Extract the (X, Y) coordinate from the center of the cell holding the provided text.  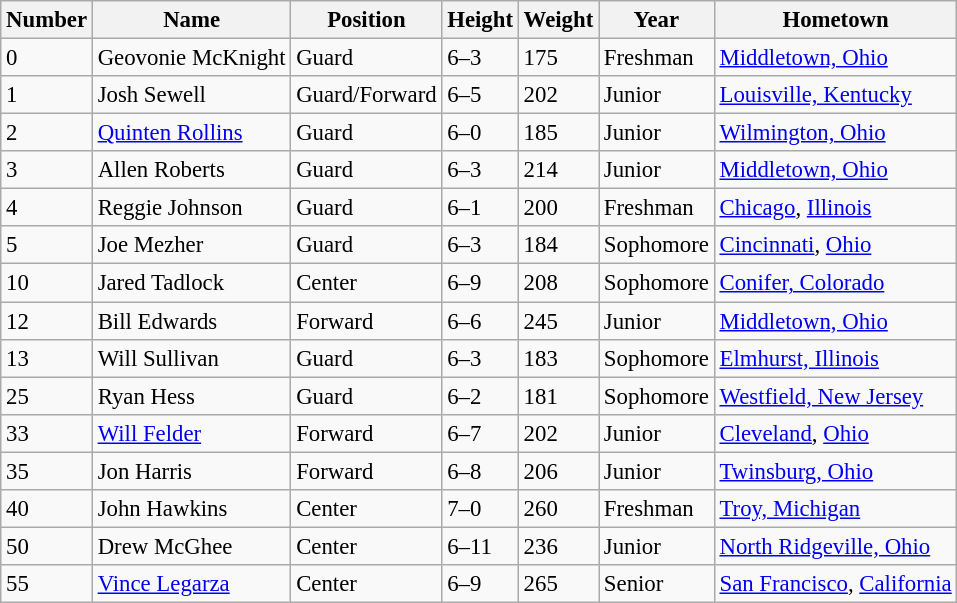
6–11 (480, 546)
Geovonie McKnight (192, 58)
Vince Legarza (192, 584)
6–0 (480, 133)
Weight (558, 20)
1 (47, 95)
4 (47, 208)
Josh Sewell (192, 95)
6–5 (480, 95)
Troy, Michigan (836, 509)
Westfield, New Jersey (836, 396)
5 (47, 245)
35 (47, 471)
Ryan Hess (192, 396)
183 (558, 358)
181 (558, 396)
236 (558, 546)
San Francisco, California (836, 584)
Joe Mezher (192, 245)
Position (366, 20)
Height (480, 20)
214 (558, 170)
Drew McGhee (192, 546)
Guard/Forward (366, 95)
265 (558, 584)
Number (47, 20)
6–6 (480, 321)
Allen Roberts (192, 170)
6–7 (480, 433)
13 (47, 358)
50 (47, 546)
Twinsburg, Ohio (836, 471)
208 (558, 283)
55 (47, 584)
Senior (657, 584)
Wilmington, Ohio (836, 133)
Bill Edwards (192, 321)
185 (558, 133)
6–8 (480, 471)
206 (558, 471)
Hometown (836, 20)
John Hawkins (192, 509)
245 (558, 321)
Conifer, Colorado (836, 283)
175 (558, 58)
2 (47, 133)
Jared Tadlock (192, 283)
Cleveland, Ohio (836, 433)
Will Felder (192, 433)
0 (47, 58)
Reggie Johnson (192, 208)
North Ridgeville, Ohio (836, 546)
Cincinnati, Ohio (836, 245)
200 (558, 208)
Quinten Rollins (192, 133)
3 (47, 170)
25 (47, 396)
260 (558, 509)
6–1 (480, 208)
7–0 (480, 509)
Elmhurst, Illinois (836, 358)
12 (47, 321)
40 (47, 509)
184 (558, 245)
Will Sullivan (192, 358)
Year (657, 20)
Name (192, 20)
33 (47, 433)
Louisville, Kentucky (836, 95)
Jon Harris (192, 471)
10 (47, 283)
6–2 (480, 396)
Chicago, Illinois (836, 208)
